Scan for the cell matching the given text and deliver its (x, y) coordinate at center. 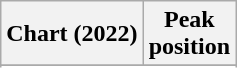
Peakposition (189, 34)
Chart (2022) (72, 34)
